Determine the (X, Y) coordinate at the center of the cell enclosing the given text.  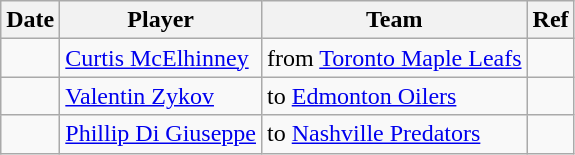
Ref (550, 20)
Player (161, 20)
Valentin Zykov (161, 96)
to Edmonton Oilers (395, 96)
Date (30, 20)
Phillip Di Giuseppe (161, 134)
from Toronto Maple Leafs (395, 58)
Team (395, 20)
Curtis McElhinney (161, 58)
to Nashville Predators (395, 134)
